Pinpoint the cell where the given text exists, returning its [X, Y] midpoint coordinate. 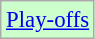
Play-offs [48, 20]
